Identify which cell holds the provided text, then report its (x, y) central coordinate. 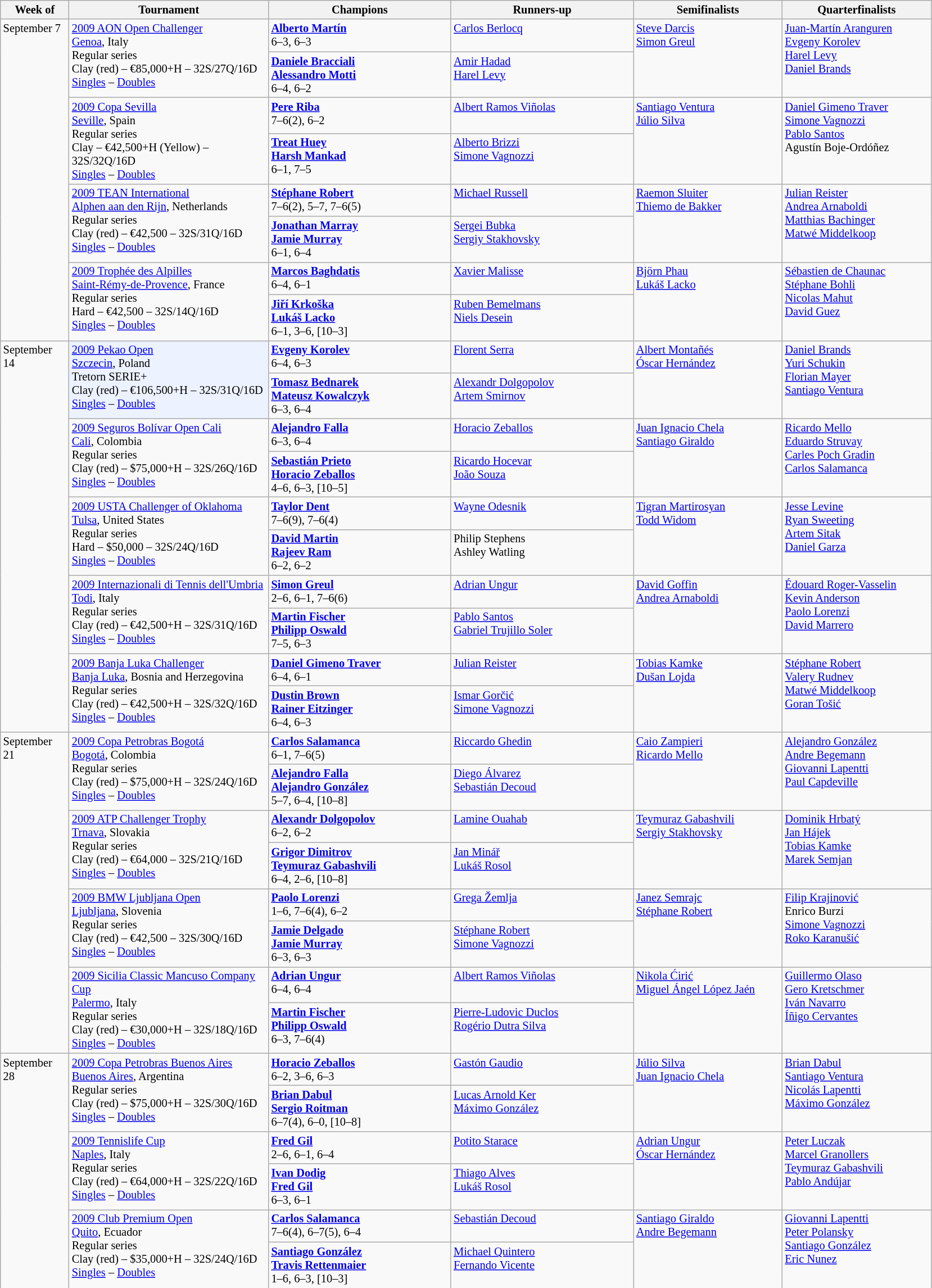
Adrian Ungur (542, 592)
September 28 (35, 1171)
Treat Huey Harsh Mankad6–1, 7–5 (360, 158)
Daniel Gimeno Traver Simone Vagnozzi Pablo Santos Agustín Boje-Ordóñez (857, 140)
Quarterfinalists (857, 10)
Santiago Giraldo Andre Begemann (708, 1249)
2009 BMW Ljubljana Open Ljubljana, SloveniaRegular seriesClay (red) – €42,500 – 32S/30Q/16DSingles – Doubles (169, 927)
Marcos Baghdatis6–4, 6–1 (360, 278)
Daniel Gimeno Traver6–4, 6–1 (360, 670)
Diego Álvarez Sebastián Decoud (542, 787)
September 21 (35, 892)
Martin Fischer Philipp Oswald6–3, 7–6(4) (360, 1028)
Ivan Dodig Fred Gil6–3, 6–1 (360, 1187)
Alberto Brizzi Simone Vagnozzi (542, 158)
Júlio Silva Juan Ignacio Chela (708, 1092)
Santiago Ventura Júlio Silva (708, 140)
Caio Zampieri Ricardo Mello (708, 771)
2009 TEAN International Alphen aan den Rijn, NetherlandsRegular seriesClay (red) – €42,500 – 32S/31Q/16DSingles – Doubles (169, 223)
Horacio Zeballos6–2, 3–6, 6–3 (360, 1069)
Alejandro González Andre Begemann Giovanni Lapentti Paul Capdeville (857, 771)
Filip Krajinović Enrico Burzi Simone Vagnozzi Roko Karanušić (857, 927)
Janez Semrajc Stéphane Robert (708, 927)
Tobias Kamke Dušan Lojda (708, 692)
Sergei Bubka Sergiy Stakhovsky (542, 239)
Jesse Levine Ryan Sweeting Artem Sitak Daniel Garza (857, 536)
Stéphane Robert Valery Rudnev Matwé Middelkoop Goran Tošić (857, 692)
2009 Tennislife Cup Naples, ItalyRegular seriesClay (red) – €64,000+H – 32S/22Q/16DSingles – Doubles (169, 1170)
Ismar Gorčić Simone Vagnozzi (542, 709)
2009 Pekao Open Szczecin, PolandTretorn SERIE+Clay (red) – €106,500+H – 32S/31Q/16DSingles – Doubles (169, 380)
Sebastián Decoud (542, 1226)
Brian Dabul Santiago Ventura Nicolás Lapentti Máximo González (857, 1092)
Grega Žemlja (542, 905)
Adrian Ungur Óscar Hernández (708, 1170)
Brian Dabul Sergio Roitman6–7(4), 6–0, [10–8] (360, 1108)
Ricardo Mello Eduardo Struvay Carles Poch Gradin Carlos Salamanca (857, 457)
Steve Darcis Simon Greul (708, 58)
2009 ATP Challenger Trophy Trnava, SlovakiaRegular seriesClay (red) – €64,000 – 32S/21Q/16DSingles – Doubles (169, 849)
Simon Greul2–6, 6–1, 7–6(6) (360, 592)
Potito Starace (542, 1148)
David Martin Rajeev Ram6–2, 6–2 (360, 552)
Giovanni Lapentti Peter Polansky Santiago González Eric Nunez (857, 1249)
Tomasz Bednarek Mateusz Kowalczyk6–3, 6–4 (360, 396)
Björn Phau Lukáš Lacko (708, 301)
2009 Sicilia Classic Mancuso Company Cup Palermo, ItalyRegular seriesClay (red) – €30,000+H – 32S/18Q/16DSingles – Doubles (169, 1010)
Lucas Arnold Ker Máximo González (542, 1108)
Carlos Salamanca6–1, 7–6(5) (360, 748)
Pablo Santos Gabriel Trujillo Soler (542, 631)
Adrian Ungur6–4, 6–4 (360, 985)
Dominik Hrbatý Jan Hájek Tobias Kamke Marek Semjan (857, 849)
Paolo Lorenzi1–6, 7–6(4), 6–2 (360, 905)
Lamine Ouahab (542, 826)
Alberto Martín6–3, 6–3 (360, 35)
September 14 (35, 536)
September 7 (35, 180)
Alexandr Dolgopolov6–2, 6–2 (360, 826)
Tournament (169, 10)
Santiago González Travis Rettenmaier1–6, 6–3, [10–3] (360, 1265)
Jonathan Marray Jamie Murray6–1, 6–4 (360, 239)
Pere Riba7–6(2), 6–2 (360, 115)
Jan Minář Lukáš Rosol (542, 865)
Stéphane Robert Simone Vagnozzi (542, 944)
Julian Reister (542, 670)
David Goffin Andrea Arnaboldi (708, 615)
Juan-Martín Aranguren Evgeny Korolev Harel Levy Daniel Brands (857, 58)
Édouard Roger-Vasselin Kevin Anderson Paolo Lorenzi David Marrero (857, 615)
Michael Quintero Fernando Vicente (542, 1265)
Teymuraz Gabashvili Sergiy Stakhovsky (708, 849)
Fred Gil2–6, 6–1, 6–4 (360, 1148)
Wayne Odesnik (542, 513)
Ruben Bemelmans Niels Desein (542, 318)
Tigran Martirosyan Todd Widom (708, 536)
Guillermo Olaso Gero Kretschmer Iván Navarro Íñigo Cervantes (857, 1010)
Alexandr Dolgopolov Artem Smirnov (542, 396)
Gastón Gaudio (542, 1069)
2009 USTA Challenger of Oklahoma Tulsa, United StatesRegular seriesHard – $50,000 – 32S/24Q/16DSingles – Doubles (169, 536)
Daniel Brands Yuri Schukin Florian Mayer Santiago Ventura (857, 380)
Horacio Zeballos (542, 435)
Carlos Salamanca7–6(4), 6–7(5), 6–4 (360, 1226)
Juan Ignacio Chela Santiago Giraldo (708, 457)
Stéphane Robert7–6(2), 5–7, 7–6(5) (360, 200)
Florent Serra (542, 357)
Peter Luczak Marcel Granollers Teymuraz Gabashvili Pablo Andújar (857, 1170)
Grigor Dimitrov Teymuraz Gabashvili6–4, 2–6, [10–8] (360, 865)
Daniele Bracciali Alessandro Motti6–4, 6–2 (360, 75)
Jiří Krkoška Lukáš Lacko6–1, 3–6, [10–3] (360, 318)
Thiago Alves Lukáš Rosol (542, 1187)
Jamie Delgado Jamie Murray6–3, 6–3 (360, 944)
Ricardo Hocevar João Souza (542, 474)
Julian Reister Andrea Arnaboldi Matthias Bachinger Matwé Middelkoop (857, 223)
Michael Russell (542, 200)
Philip Stephens Ashley Watling (542, 552)
Alejandro Falla6–3, 6–4 (360, 435)
2009 Trophée des Alpilles Saint-Rémy-de-Provence, FranceRegular seriesHard – €42,500 – 32S/14Q/16DSingles – Doubles (169, 301)
2009 Copa Sevilla Seville, SpainRegular seriesClay – €42,500+H (Yellow) – 32S/32Q/16DSingles – Doubles (169, 140)
Amir Hadad Harel Levy (542, 75)
2009 Internazionali di Tennis dell'Umbria Todi, ItalyRegular seriesClay (red) – €42,500+H – 32S/31Q/16DSingles – Doubles (169, 615)
2009 Copa Petrobras Bogotá Bogotá, ColombiaRegular seriesClay (red) – $75,000+H – 32S/24Q/16DSingles – Doubles (169, 771)
Xavier Malisse (542, 278)
Sébastien de Chaunac Stéphane Bohli Nicolas Mahut David Guez (857, 301)
Semifinalists (708, 10)
2009 Copa Petrobras Buenos Aires Buenos Aires, ArgentinaRegular seriesClay (red) – $75,000+H – 32S/30Q/16DSingles – Doubles (169, 1092)
Runners-up (542, 10)
Riccardo Ghedin (542, 748)
Carlos Berlocq (542, 35)
2009 Banja Luka Challenger Banja Luka, Bosnia and HerzegovinaRegular seriesClay (red) – €42,500+H – 32S/32Q/16DSingles – Doubles (169, 692)
Dustin Brown Rainer Eitzinger6–4, 6–3 (360, 709)
2009 Seguros Bolívar Open Cali Cali, ColombiaRegular seriesClay (red) – $75,000+H – 32S/26Q/16DSingles – Doubles (169, 457)
Sebastián Prieto Horacio Zeballos4–6, 6–3, [10–5] (360, 474)
Pierre-Ludovic Duclos Rogério Dutra Silva (542, 1028)
Week of (35, 10)
Evgeny Korolev6–4, 6–3 (360, 357)
Raemon Sluiter Thiemo de Bakker (708, 223)
2009 Club Premium Open Quito, EcuadorRegular seriesClay (red) – $35,000+H – 32S/24Q/16DSingles – Doubles (169, 1249)
Nikola Ćirić Miguel Ángel López Jaén (708, 1010)
2009 AON Open Challenger Genoa, ItalyRegular seriesClay (red) – €85,000+H – 32S/27Q/16DSingles – Doubles (169, 58)
Taylor Dent7–6(9), 7–6(4) (360, 513)
Champions (360, 10)
Albert Montañés Óscar Hernández (708, 380)
Martin Fischer Philipp Oswald7–5, 6–3 (360, 631)
Alejandro Falla Alejandro González5–7, 6–4, [10–8] (360, 787)
